Output the (x, y) coordinate of the center of the cell containing the given text.  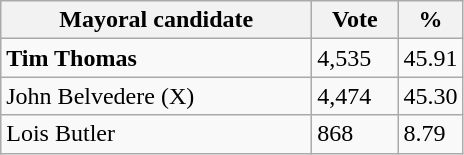
868 (355, 134)
45.91 (430, 58)
Vote (355, 20)
Mayoral candidate (156, 20)
John Belvedere (X) (156, 96)
% (430, 20)
4,535 (355, 58)
Lois Butler (156, 134)
4,474 (355, 96)
45.30 (430, 96)
8.79 (430, 134)
Tim Thomas (156, 58)
